Identify which cell holds the provided text, then report its (X, Y) central coordinate. 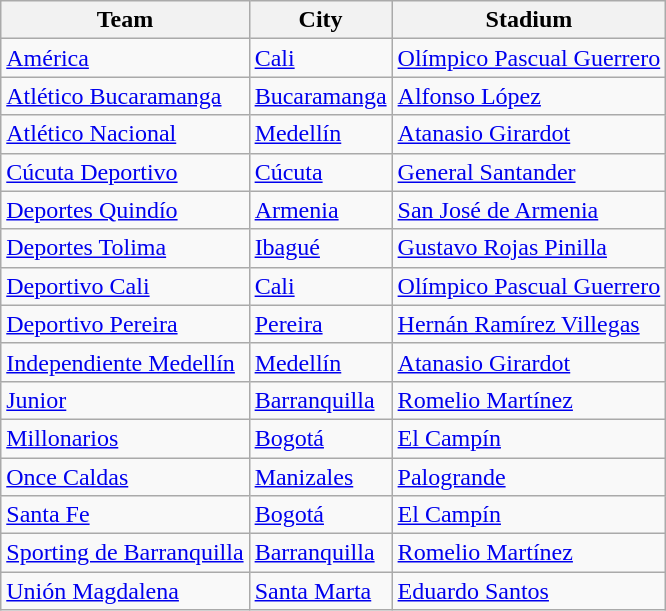
Deportes Quindío (125, 210)
Deportivo Pereira (125, 324)
Millonarios (125, 438)
Stadium (529, 20)
Sporting de Barranquilla (125, 553)
San José de Armenia (529, 210)
City (320, 20)
Bucaramanga (320, 96)
Hernán Ramírez Villegas (529, 324)
Santa Fe (125, 515)
General Santander (529, 172)
Atlético Bucaramanga (125, 96)
Team (125, 20)
Cúcuta Deportivo (125, 172)
Cúcuta (320, 172)
Santa Marta (320, 591)
Once Caldas (125, 477)
Atlético Nacional (125, 134)
Armenia (320, 210)
Palogrande (529, 477)
Gustavo Rojas Pinilla (529, 248)
Unión Magdalena (125, 591)
Independiente Medellín (125, 362)
Alfonso López (529, 96)
Eduardo Santos (529, 591)
Deportes Tolima (125, 248)
América (125, 58)
Ibagué (320, 248)
Pereira (320, 324)
Junior (125, 400)
Manizales (320, 477)
Deportivo Cali (125, 286)
